Locate the cell with the specified text and output its [x, y] center coordinate. 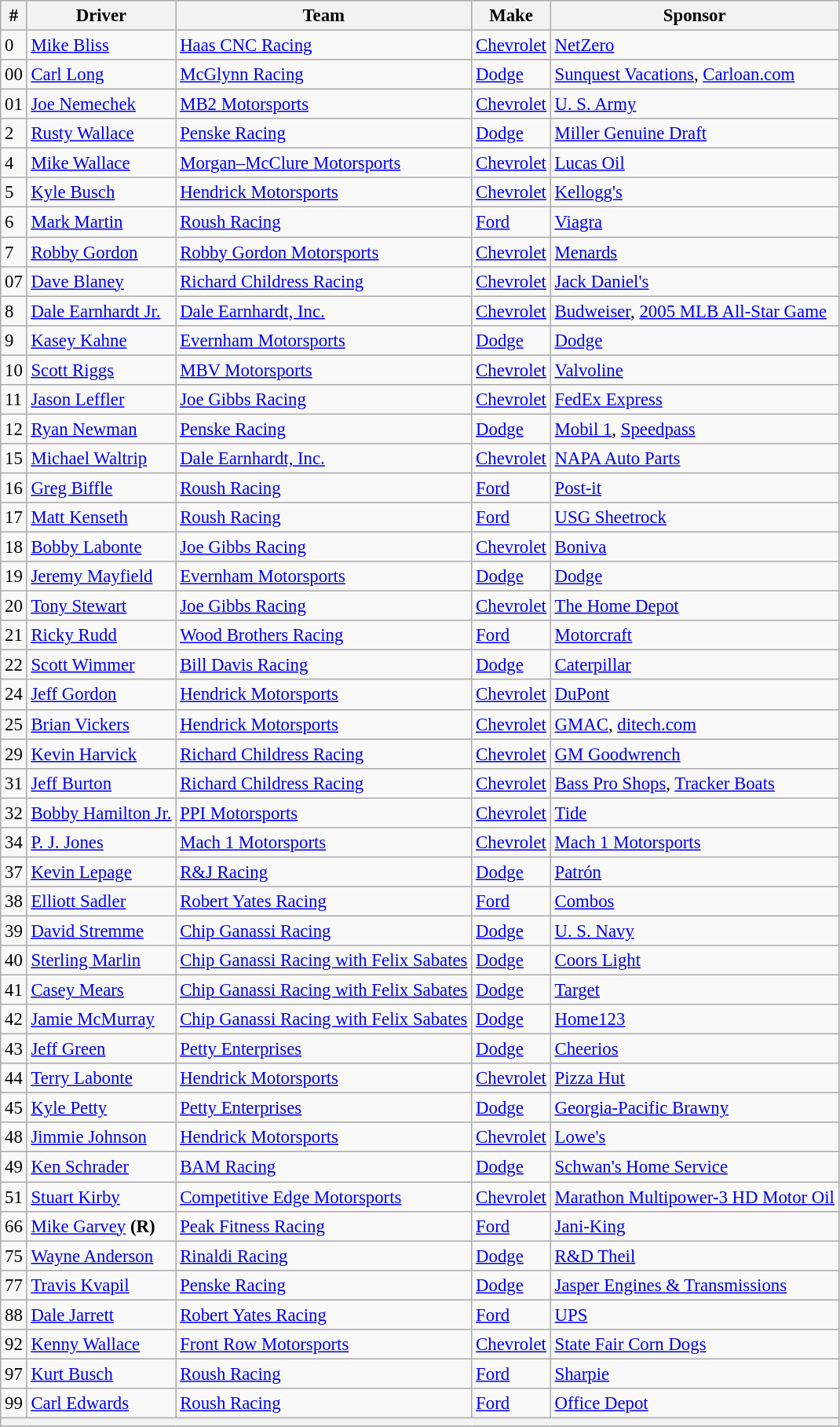
Mark Martin [101, 222]
Miller Genuine Draft [694, 134]
32 [14, 813]
77 [14, 1285]
GMAC, ditech.com [694, 724]
34 [14, 843]
Front Row Motorsports [323, 1345]
Kasey Kahne [101, 340]
Rinaldi Racing [323, 1256]
Team [323, 16]
Mike Wallace [101, 163]
Dale Jarrett [101, 1315]
10 [14, 370]
44 [14, 1078]
Haas CNC Racing [323, 46]
97 [14, 1374]
Boniva [694, 547]
Joe Nemechek [101, 104]
Sunquest Vacations, Carloan.com [694, 75]
Chip Ganassi Racing [323, 931]
Jeff Burton [101, 783]
Carl Edwards [101, 1403]
Jamie McMurray [101, 1019]
42 [14, 1019]
Menards [694, 252]
Jason Leffler [101, 400]
8 [14, 311]
40 [14, 960]
McGlynn Racing [323, 75]
Scott Riggs [101, 370]
Mike Bliss [101, 46]
David Stremme [101, 931]
Kevin Harvick [101, 754]
88 [14, 1315]
Home123 [694, 1019]
PPI Motorsports [323, 813]
Office Depot [694, 1403]
# [14, 16]
USG Sheetrock [694, 518]
P. J. Jones [101, 843]
Sponsor [694, 16]
5 [14, 192]
Ryan Newman [101, 429]
24 [14, 695]
Carl Long [101, 75]
Elliott Sadler [101, 902]
Tony Stewart [101, 606]
State Fair Corn Dogs [694, 1345]
29 [14, 754]
49 [14, 1167]
Bobby Labonte [101, 547]
25 [14, 724]
Jasper Engines & Transmissions [694, 1285]
Sterling Marlin [101, 960]
18 [14, 547]
Bobby Hamilton Jr. [101, 813]
MB2 Motorsports [323, 104]
Ricky Rudd [101, 635]
Valvoline [694, 370]
Georgia-Pacific Brawny [694, 1108]
19 [14, 576]
Driver [101, 16]
Lucas Oil [694, 163]
Matt Kenseth [101, 518]
Morgan–McClure Motorsports [323, 163]
Jimmie Johnson [101, 1138]
Peak Fitness Racing [323, 1226]
Post-it [694, 488]
Pizza Hut [694, 1078]
Kyle Busch [101, 192]
Kevin Lepage [101, 872]
15 [14, 459]
FedEx Express [694, 400]
Caterpillar [694, 665]
66 [14, 1226]
Kurt Busch [101, 1374]
The Home Depot [694, 606]
48 [14, 1138]
Marathon Multipower-3 HD Motor Oil [694, 1197]
75 [14, 1256]
Competitive Edge Motorsports [323, 1197]
Bass Pro Shops, Tracker Boats [694, 783]
Rusty Wallace [101, 134]
GM Goodwrench [694, 754]
38 [14, 902]
37 [14, 872]
45 [14, 1108]
Schwan's Home Service [694, 1167]
12 [14, 429]
Dave Blaney [101, 281]
31 [14, 783]
Lowe's [694, 1138]
Jeremy Mayfield [101, 576]
NetZero [694, 46]
Wood Brothers Racing [323, 635]
4 [14, 163]
Viagra [694, 222]
Tide [694, 813]
Sharpie [694, 1374]
17 [14, 518]
Kellogg's [694, 192]
Mobil 1, Speedpass [694, 429]
Scott Wimmer [101, 665]
51 [14, 1197]
Target [694, 990]
Jack Daniel's [694, 281]
6 [14, 222]
39 [14, 931]
Mike Garvey (R) [101, 1226]
Bill Davis Racing [323, 665]
Jeff Green [101, 1049]
R&D Theil [694, 1256]
41 [14, 990]
Robby Gordon [101, 252]
Michael Waltrip [101, 459]
Terry Labonte [101, 1078]
Casey Mears [101, 990]
11 [14, 400]
16 [14, 488]
Jani-King [694, 1226]
01 [14, 104]
U. S. Navy [694, 931]
7 [14, 252]
Patrón [694, 872]
Dale Earnhardt Jr. [101, 311]
Budweiser, 2005 MLB All-Star Game [694, 311]
00 [14, 75]
99 [14, 1403]
NAPA Auto Parts [694, 459]
92 [14, 1345]
Coors Light [694, 960]
Wayne Anderson [101, 1256]
0 [14, 46]
Cheerios [694, 1049]
Kenny Wallace [101, 1345]
Greg Biffle [101, 488]
07 [14, 281]
UPS [694, 1315]
Robby Gordon Motorsports [323, 252]
Brian Vickers [101, 724]
U. S. Army [694, 104]
2 [14, 134]
Kyle Petty [101, 1108]
Motorcraft [694, 635]
Travis Kvapil [101, 1285]
20 [14, 606]
MBV Motorsports [323, 370]
21 [14, 635]
Make [511, 16]
43 [14, 1049]
22 [14, 665]
DuPont [694, 695]
BAM Racing [323, 1167]
R&J Racing [323, 872]
Stuart Kirby [101, 1197]
Ken Schrader [101, 1167]
Combos [694, 902]
Jeff Gordon [101, 695]
9 [14, 340]
